Return the [x, y] coordinate for the center point of the cell that contains the specified text.  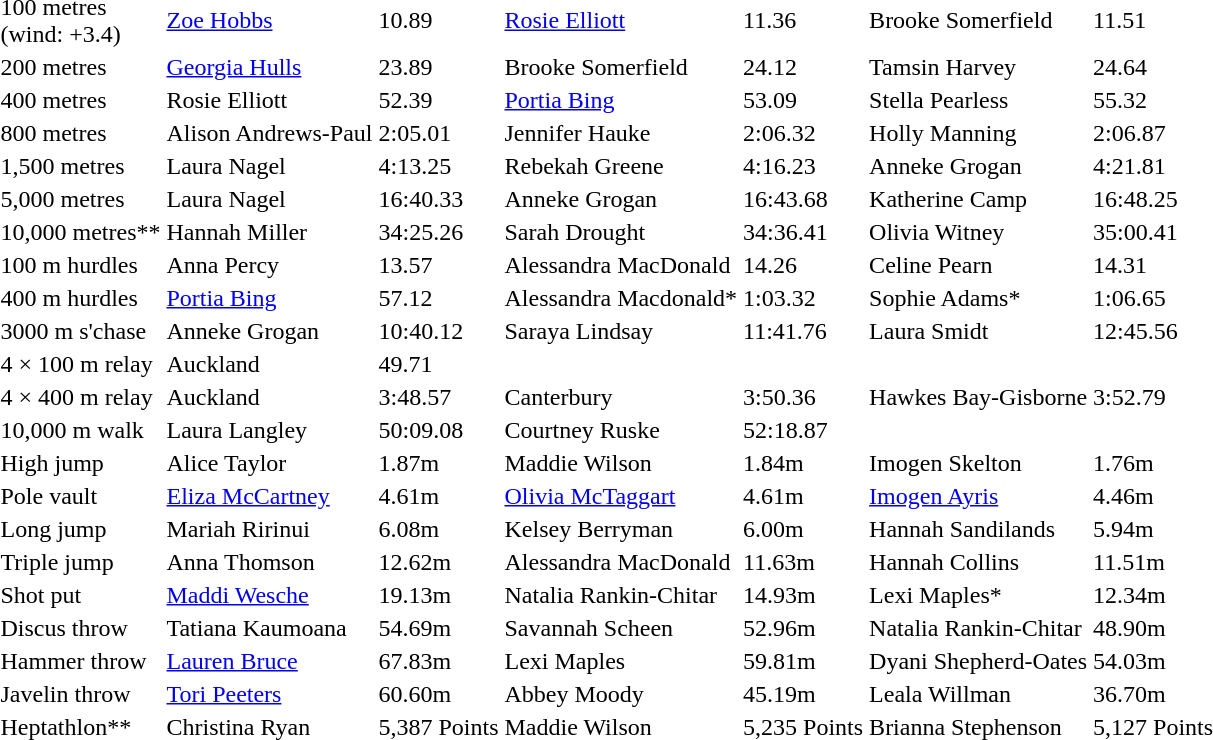
Dyani Shepherd-Oates [978, 661]
59.81m [804, 661]
52.96m [804, 628]
Maddie Wilson [621, 463]
Hannah Sandilands [978, 529]
Georgia Hulls [270, 67]
67.83m [438, 661]
Eliza McCartney [270, 496]
Alessandra Macdonald* [621, 298]
Olivia McTaggart [621, 496]
2:06.32 [804, 133]
Kelsey Berryman [621, 529]
10:40.12 [438, 331]
Saraya Lindsay [621, 331]
Jennifer Hauke [621, 133]
1:03.32 [804, 298]
Hannah Collins [978, 562]
Rebekah Greene [621, 166]
49.71 [438, 364]
Tatiana Kaumoana [270, 628]
53.09 [804, 100]
Sophie Adams* [978, 298]
6.08m [438, 529]
4:16.23 [804, 166]
Lexi Maples* [978, 595]
Rosie Elliott [270, 100]
14.93m [804, 595]
52.39 [438, 100]
Hawkes Bay-Gisborne [978, 397]
52:18.87 [804, 430]
24.12 [804, 67]
Imogen Ayris [978, 496]
19.13m [438, 595]
14.26 [804, 265]
Tamsin Harvey [978, 67]
Savannah Scheen [621, 628]
Alison Andrews-Paul [270, 133]
Imogen Skelton [978, 463]
Olivia Witney [978, 232]
Katherine Camp [978, 199]
13.57 [438, 265]
3:50.36 [804, 397]
57.12 [438, 298]
Abbey Moody [621, 694]
Mariah Ririnui [270, 529]
11.63m [804, 562]
Brooke Somerfield [621, 67]
Sarah Drought [621, 232]
50:09.08 [438, 430]
Laura Smidt [978, 331]
4:13.25 [438, 166]
Lauren Bruce [270, 661]
6.00m [804, 529]
Laura Langley [270, 430]
Celine Pearn [978, 265]
34:36.41 [804, 232]
Stella Pearless [978, 100]
Anna Percy [270, 265]
23.89 [438, 67]
1.84m [804, 463]
Courtney Ruske [621, 430]
2:05.01 [438, 133]
1.87m [438, 463]
45.19m [804, 694]
Tori Peeters [270, 694]
60.60m [438, 694]
Maddi Wesche [270, 595]
Canterbury [621, 397]
34:25.26 [438, 232]
Leala Willman [978, 694]
11:41.76 [804, 331]
Hannah Miller [270, 232]
Alice Taylor [270, 463]
16:40.33 [438, 199]
Anna Thomson [270, 562]
Holly Manning [978, 133]
3:48.57 [438, 397]
54.69m [438, 628]
12.62m [438, 562]
Lexi Maples [621, 661]
16:43.68 [804, 199]
